Identify which cell holds the provided text, then report its [x, y] central coordinate. 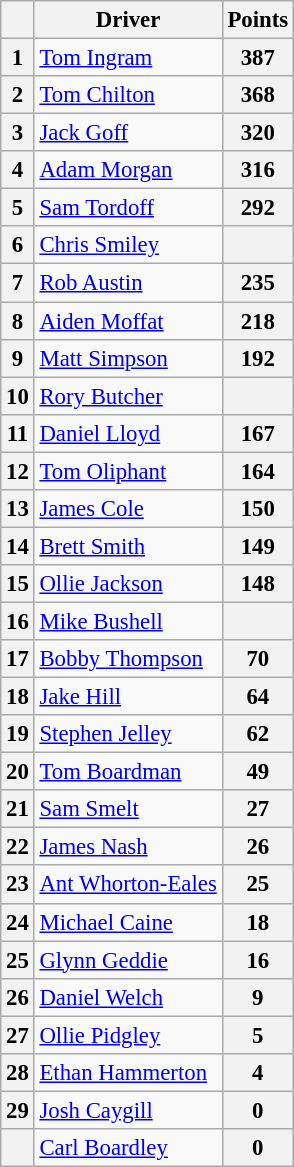
Tom Ingram [128, 58]
13 [18, 509]
2 [18, 95]
192 [258, 358]
Bobby Thompson [128, 659]
1 [18, 58]
Ollie Jackson [128, 584]
11 [18, 433]
Ollie Pidgley [128, 1035]
14 [18, 546]
Tom Chilton [128, 95]
Chris Smiley [128, 245]
148 [258, 584]
Daniel Lloyd [128, 433]
Tom Oliphant [128, 471]
368 [258, 95]
70 [258, 659]
Points [258, 20]
Carl Boardley [128, 1148]
8 [18, 321]
Matt Simpson [128, 358]
24 [18, 922]
10 [18, 396]
62 [258, 734]
Stephen Jelley [128, 734]
150 [258, 509]
Mike Bushell [128, 621]
3 [18, 133]
21 [18, 809]
292 [258, 208]
James Nash [128, 847]
Glynn Geddie [128, 960]
28 [18, 1073]
64 [258, 697]
Josh Caygill [128, 1110]
Sam Tordoff [128, 208]
Adam Morgan [128, 170]
Brett Smith [128, 546]
17 [18, 659]
Driver [128, 20]
23 [18, 885]
12 [18, 471]
167 [258, 433]
Jake Hill [128, 697]
Ant Whorton-Eales [128, 885]
Aiden Moffat [128, 321]
7 [18, 283]
Rob Austin [128, 283]
Sam Smelt [128, 809]
149 [258, 546]
Jack Goff [128, 133]
22 [18, 847]
Ethan Hammerton [128, 1073]
James Cole [128, 509]
19 [18, 734]
164 [258, 471]
49 [258, 772]
320 [258, 133]
29 [18, 1110]
Rory Butcher [128, 396]
6 [18, 245]
316 [258, 170]
Michael Caine [128, 922]
15 [18, 584]
218 [258, 321]
235 [258, 283]
387 [258, 58]
20 [18, 772]
Daniel Welch [128, 997]
Tom Boardman [128, 772]
